Search for the cell housing the specified text and yield its [x, y] center coordinate. 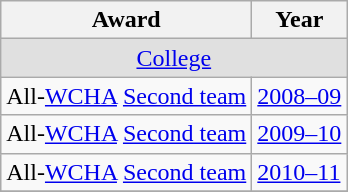
Award [126, 20]
2008–09 [300, 96]
Year [300, 20]
2010–11 [300, 172]
College [174, 58]
2009–10 [300, 134]
